Pinpoint the cell where the given text exists, returning its (X, Y) midpoint coordinate. 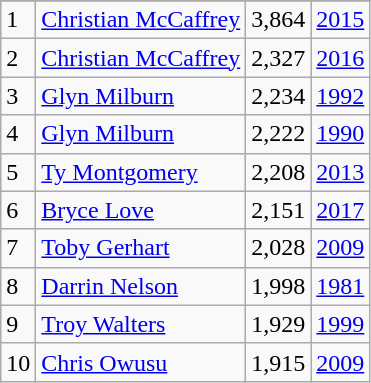
1,998 (278, 286)
Troy Walters (141, 324)
Toby Gerhart (141, 248)
2017 (340, 210)
2,234 (278, 96)
2,222 (278, 134)
1990 (340, 134)
9 (18, 324)
2,151 (278, 210)
3 (18, 96)
2,208 (278, 172)
1,915 (278, 362)
Chris Owusu (141, 362)
8 (18, 286)
2016 (340, 58)
2,327 (278, 58)
5 (18, 172)
Ty Montgomery (141, 172)
2,028 (278, 248)
10 (18, 362)
1992 (340, 96)
1981 (340, 286)
2015 (340, 20)
6 (18, 210)
4 (18, 134)
2013 (340, 172)
3,864 (278, 20)
Darrin Nelson (141, 286)
2 (18, 58)
1999 (340, 324)
1 (18, 20)
1,929 (278, 324)
Bryce Love (141, 210)
7 (18, 248)
